Identify which cell holds the provided text, then report its [x, y] central coordinate. 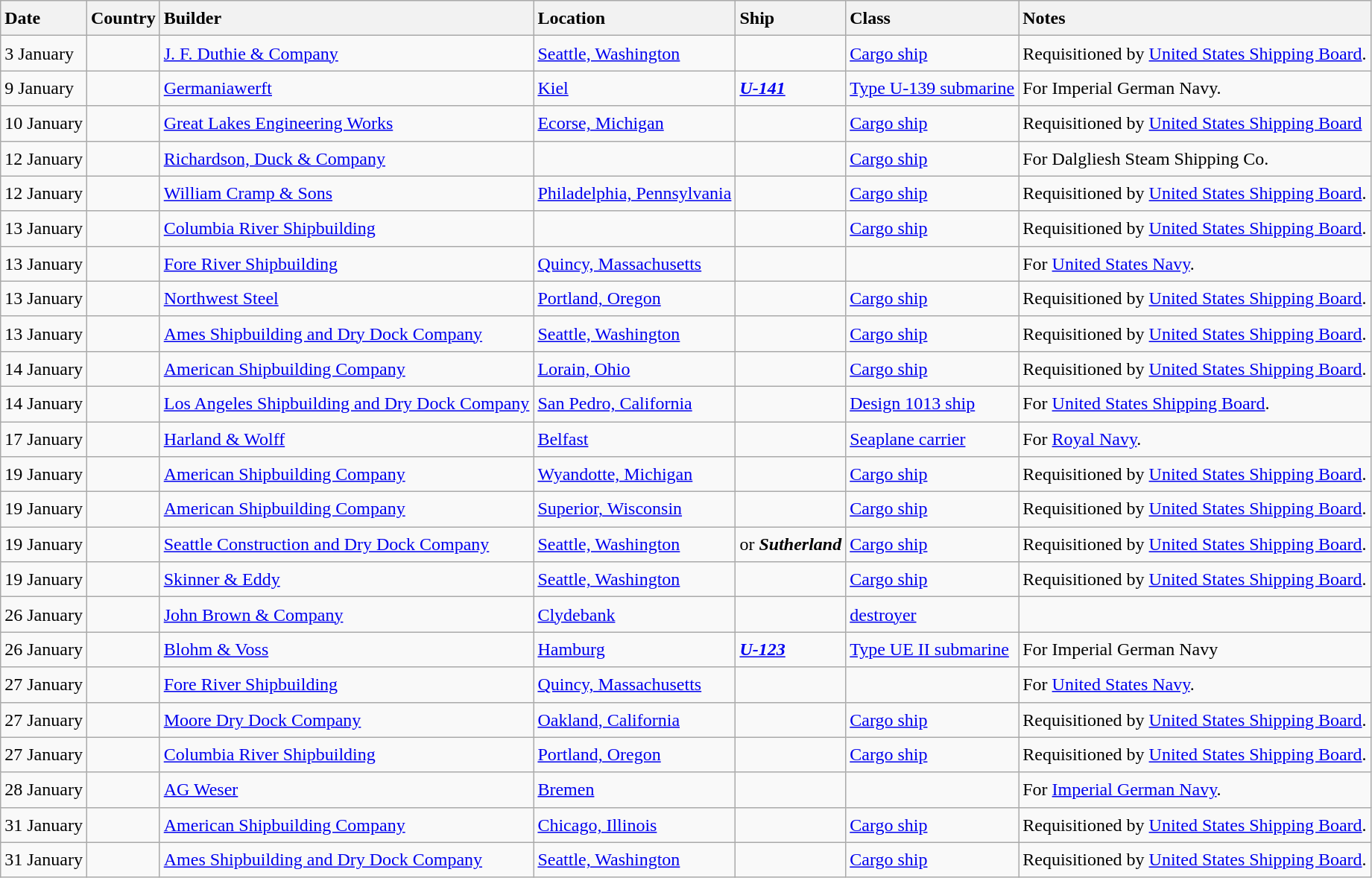
Location [635, 18]
J. F. Duthie & Company [347, 54]
Wyandotte, Michigan [635, 474]
Lorain, Ohio [635, 368]
For United States Shipping Board. [1195, 404]
Hamburg [635, 650]
17 January [44, 440]
Harland & Wolff [347, 440]
Great Lakes Engineering Works [347, 124]
Ecorse, Michigan [635, 124]
Requisitioned by United States Shipping Board [1195, 124]
10 January [44, 124]
Richardson, Duck & Company [347, 158]
For Dalgliesh Steam Shipping Co. [1195, 158]
Seaplane carrier [932, 440]
Northwest Steel [347, 298]
For Royal Navy. [1195, 440]
Kiel [635, 88]
San Pedro, California [635, 404]
Superior, Wisconsin [635, 510]
Moore Dry Dock Company [347, 720]
For Imperial German Navy [1195, 650]
Seattle Construction and Dry Dock Company [347, 544]
Class [932, 18]
Date [44, 18]
U-123 [791, 650]
Design 1013 ship [932, 404]
Clydebank [635, 614]
Country [123, 18]
U-141 [791, 88]
Blohm & Voss [347, 650]
3 January [44, 54]
Los Angeles Shipbuilding and Dry Dock Company [347, 404]
Chicago, Illinois [635, 824]
destroyer [932, 614]
or Sutherland [791, 544]
William Cramp & Sons [347, 194]
Philadelphia, Pennsylvania [635, 194]
Bremen [635, 790]
AG Weser [347, 790]
9 January [44, 88]
Germaniawerft [347, 88]
Oakland, California [635, 720]
Builder [347, 18]
28 January [44, 790]
Notes [1195, 18]
Type U-139 submarine [932, 88]
Ship [791, 18]
Type UE II submarine [932, 650]
Belfast [635, 440]
John Brown & Company [347, 614]
Skinner & Eddy [347, 580]
